Output the (x, y) coordinate of the center of the cell containing the given text.  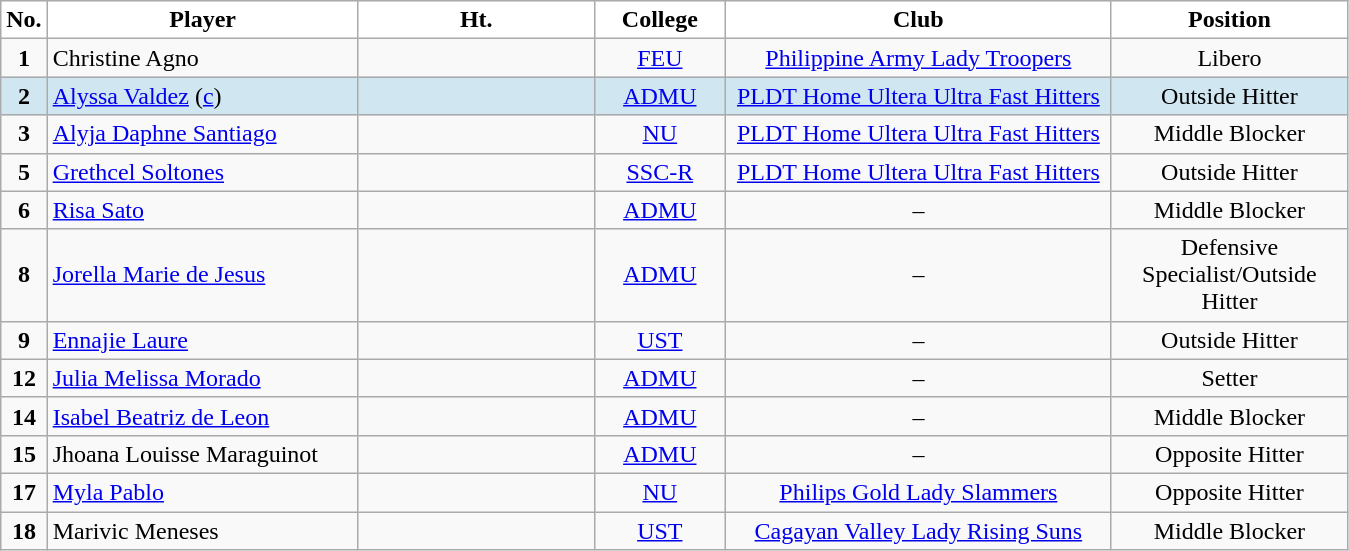
5 (24, 172)
9 (24, 340)
FEU (660, 58)
Alyja Daphne Santiago (202, 134)
17 (24, 492)
Christine Agno (202, 58)
Position (1229, 20)
Myla Pablo (202, 492)
No. (24, 20)
2 (24, 96)
Libero (1229, 58)
SSC-R (660, 172)
Alyssa Valdez (c) (202, 96)
Player (202, 20)
3 (24, 134)
Isabel Beatriz de Leon (202, 416)
Marivic Meneses (202, 531)
Jorella Marie de Jesus (202, 275)
8 (24, 275)
Philips Gold Lady Slammers (918, 492)
1 (24, 58)
Philippine Army Lady Troopers (918, 58)
College (660, 20)
Setter (1229, 378)
Ennajie Laure (202, 340)
18 (24, 531)
15 (24, 454)
Cagayan Valley Lady Rising Suns (918, 531)
Defensive Specialist/Outside Hitter (1229, 275)
Ht. (476, 20)
6 (24, 210)
Club (918, 20)
14 (24, 416)
Jhoana Louisse Maraguinot (202, 454)
12 (24, 378)
Risa Sato (202, 210)
Grethcel Soltones (202, 172)
Julia Melissa Morado (202, 378)
